Output the (X, Y) coordinate of the center of the cell containing the given text.  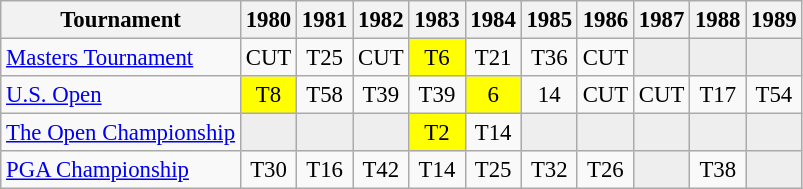
T8 (268, 95)
6 (493, 95)
T6 (437, 58)
T2 (437, 133)
U.S. Open (121, 95)
T16 (325, 170)
Tournament (121, 20)
1986 (605, 20)
1985 (549, 20)
14 (549, 95)
T36 (549, 58)
T30 (268, 170)
The Open Championship (121, 133)
1983 (437, 20)
1984 (493, 20)
1982 (381, 20)
T32 (549, 170)
Masters Tournament (121, 58)
1980 (268, 20)
T58 (325, 95)
T42 (381, 170)
1989 (774, 20)
1987 (661, 20)
T21 (493, 58)
T54 (774, 95)
PGA Championship (121, 170)
T38 (718, 170)
T17 (718, 95)
T26 (605, 170)
1988 (718, 20)
1981 (325, 20)
